Determine the [X, Y] coordinate at the center of the cell enclosing the given text.  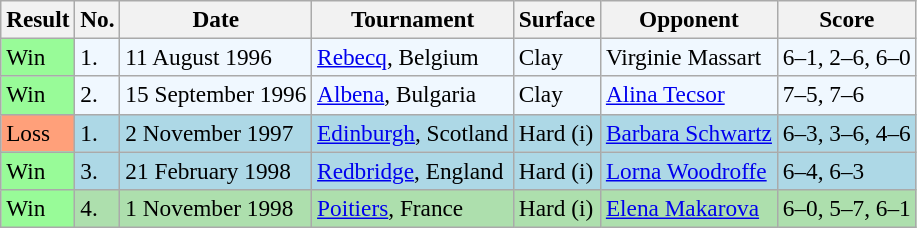
6–1, 2–6, 6–0 [846, 57]
No. [98, 19]
Alina Tecsor [688, 95]
Opponent [688, 19]
Poitiers, France [413, 208]
6–0, 5–7, 6–1 [846, 208]
Redbridge, England [413, 170]
11 August 1996 [216, 57]
2 November 1997 [216, 133]
3. [98, 170]
Lorna Woodroffe [688, 170]
21 February 1998 [216, 170]
2. [98, 95]
Edinburgh, Scotland [413, 133]
4. [98, 208]
Rebecq, Belgium [413, 57]
15 September 1996 [216, 95]
7–5, 7–6 [846, 95]
Score [846, 19]
Barbara Schwartz [688, 133]
Elena Makarova [688, 208]
Surface [556, 19]
1 November 1998 [216, 208]
Tournament [413, 19]
Loss [38, 133]
Albena, Bulgaria [413, 95]
6–3, 3–6, 4–6 [846, 133]
Date [216, 19]
6–4, 6–3 [846, 170]
Virginie Massart [688, 57]
Result [38, 19]
